Pinpoint the cell where the given text exists, returning its (X, Y) midpoint coordinate. 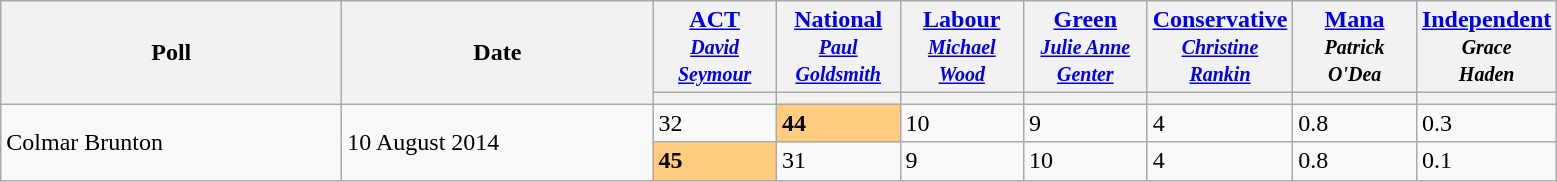
Poll (172, 52)
ACTDavid Seymour (715, 47)
ManaPatrick O'Dea (1355, 47)
31 (838, 161)
GreenJulie Anne Genter (1086, 47)
ConservativeChristine Rankin (1220, 47)
LabourMichael Wood (962, 47)
45 (715, 161)
44 (838, 123)
IndependentGraceHaden (1486, 47)
NationalPaul Goldsmith (838, 47)
0.1 (1486, 161)
Colmar Brunton (172, 142)
0.3 (1486, 123)
32 (715, 123)
Date (498, 52)
10 August 2014 (498, 142)
